Extract the (x, y) coordinate from the center of the cell holding the provided text.  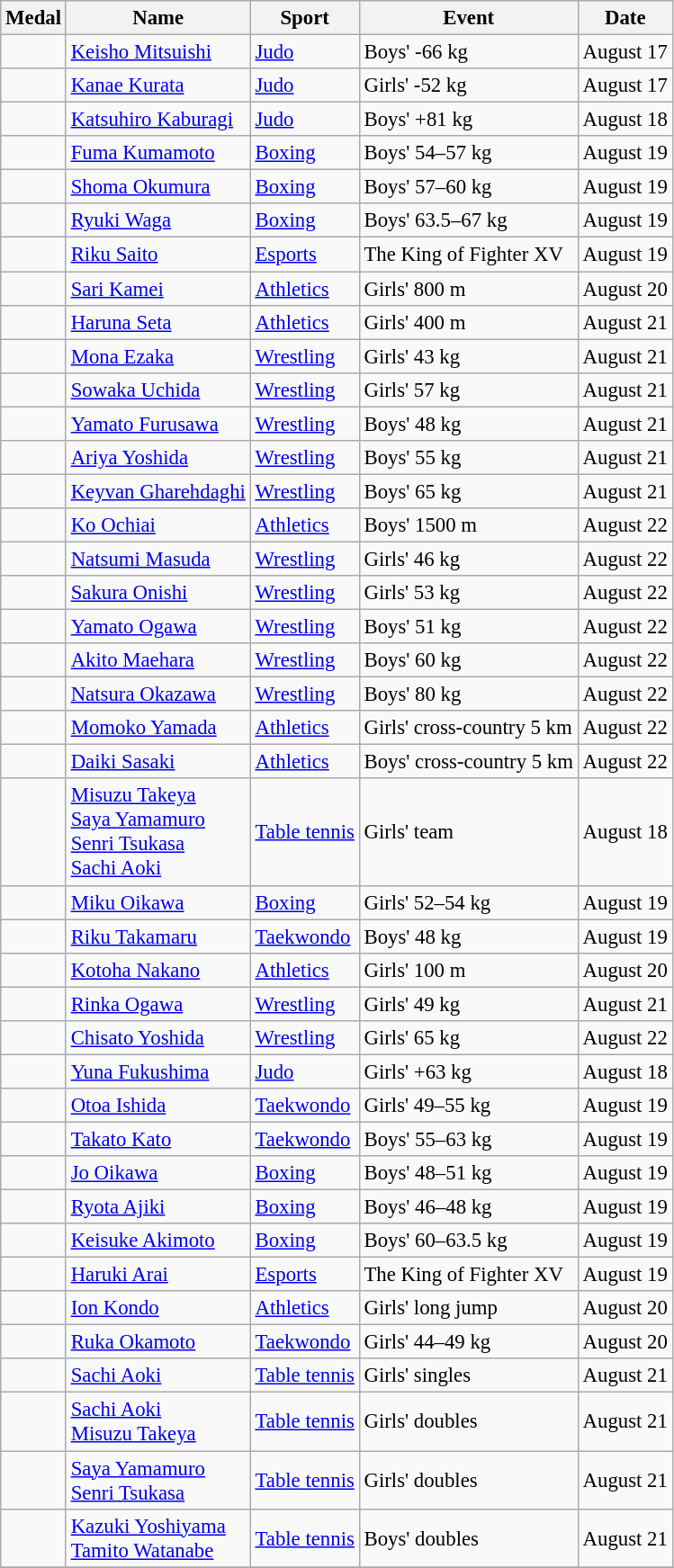
Yamato Furusawa (158, 424)
Takato Kato (158, 1139)
Keisuke Akimoto (158, 1241)
Haruki Arai (158, 1275)
Girls' 43 kg (468, 356)
Boys' 1500 m (468, 525)
Yuna Fukushima (158, 1071)
Riku Saito (158, 255)
Girls' 49–55 kg (468, 1106)
Boys' 80 kg (468, 694)
Boys' 60–63.5 kg (468, 1241)
Boys' 55 kg (468, 458)
Daiki Sasaki (158, 762)
Keyvan Gharehdaghi (158, 491)
Jo Oikawa (158, 1173)
Medal (34, 18)
Date (625, 18)
Katsuhiro Kaburagi (158, 120)
Girls' 49 kg (468, 1004)
Girls' singles (468, 1375)
Rinka Ogawa (158, 1004)
Boys' doubles (468, 1538)
Sachi Aoki (158, 1375)
Girls' +63 kg (468, 1071)
Haruna Seta (158, 322)
Girls' 100 m (468, 970)
Ariya Yoshida (158, 458)
Ruka Okamoto (158, 1342)
Mona Ezaka (158, 356)
Chisato Yoshida (158, 1038)
Boys' -66 kg (468, 52)
Name (158, 18)
Boys' 46–48 kg (468, 1207)
Boys' +81 kg (468, 120)
Shoma Okumura (158, 187)
Ko Ochiai (158, 525)
Miku Oikawa (158, 902)
Girls' cross-country 5 km (468, 728)
Sari Kamei (158, 289)
Girls' 52–54 kg (468, 902)
Kanae Kurata (158, 85)
Boys' 57–60 kg (468, 187)
Yamato Ogawa (158, 627)
Boys' 60 kg (468, 660)
Akito Maehara (158, 660)
Ryuki Waga (158, 220)
Girls' team (468, 833)
Boys' 51 kg (468, 627)
Girls' 400 m (468, 322)
Boys' 55–63 kg (468, 1139)
Girls' -52 kg (468, 85)
Sport (304, 18)
Momoko Yamada (158, 728)
Girls' 53 kg (468, 593)
Boys' cross-country 5 km (468, 762)
Sowaka Uchida (158, 390)
Girls' 46 kg (468, 559)
Girls' long jump (468, 1308)
Natsura Okazawa (158, 694)
Misuzu TakeyaSaya YamamuroSenri TsukasaSachi Aoki (158, 833)
Riku Takamaru (158, 936)
Sachi AokiMisuzu Takeya (158, 1421)
Natsumi Masuda (158, 559)
Saya YamamuroSenri Tsukasa (158, 1481)
Boys' 48–51 kg (468, 1173)
Girls' 800 m (468, 289)
Otoa Ishida (158, 1106)
Boys' 54–57 kg (468, 153)
Girls' 57 kg (468, 390)
Girls' 44–49 kg (468, 1342)
Ion Kondo (158, 1308)
Keisho Mitsuishi (158, 52)
Event (468, 18)
Sakura Onishi (158, 593)
Boys' 65 kg (468, 491)
Kazuki YoshiyamaTamito Watanabe (158, 1538)
Fuma Kumamoto (158, 153)
Boys' 63.5–67 kg (468, 220)
Girls' 65 kg (468, 1038)
Kotoha Nakano (158, 970)
Ryota Ajiki (158, 1207)
